Determine the (X, Y) coordinate at the center of the cell enclosing the given text.  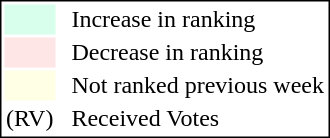
Increase in ranking (198, 19)
Not ranked previous week (198, 85)
Decrease in ranking (198, 53)
(RV) (29, 119)
Received Votes (198, 119)
